Output the (X, Y) coordinate of the center of the cell containing the given text.  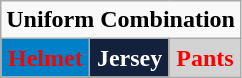
Jersey (130, 58)
Helmet (46, 58)
Pants (204, 58)
Uniform Combination (121, 20)
